For the text-containing cell, return its midpoint in (x, y) coordinate format. 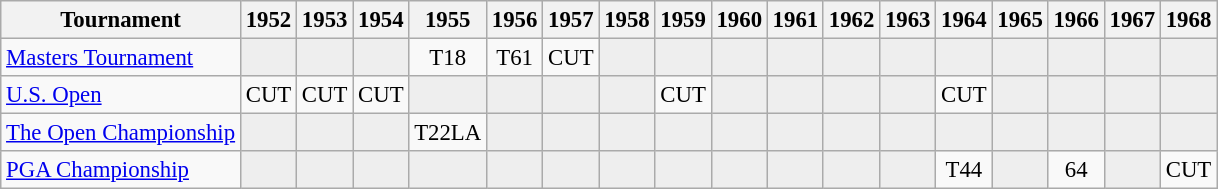
1961 (795, 20)
1963 (908, 20)
1964 (964, 20)
64 (1076, 170)
1957 (571, 20)
1953 (325, 20)
1954 (381, 20)
Tournament (121, 20)
1960 (739, 20)
1956 (515, 20)
1967 (1132, 20)
U.S. Open (121, 95)
The Open Championship (121, 133)
T18 (448, 58)
1958 (627, 20)
T22LA (448, 133)
Masters Tournament (121, 58)
1965 (1020, 20)
1952 (268, 20)
1962 (851, 20)
1955 (448, 20)
T61 (515, 58)
T44 (964, 170)
1968 (1188, 20)
PGA Championship (121, 170)
1966 (1076, 20)
1959 (683, 20)
